Determine the (X, Y) coordinate at the center of the cell enclosing the given text.  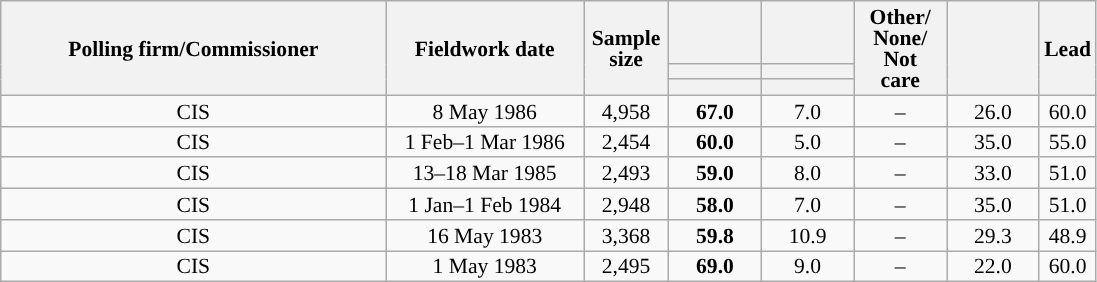
Other/None/Notcare (900, 48)
2,493 (626, 174)
16 May 1983 (485, 236)
59.8 (716, 236)
22.0 (992, 266)
8.0 (808, 174)
2,495 (626, 266)
10.9 (808, 236)
59.0 (716, 174)
Lead (1068, 48)
1 Jan–1 Feb 1984 (485, 204)
58.0 (716, 204)
5.0 (808, 142)
9.0 (808, 266)
1 Feb–1 Mar 1986 (485, 142)
4,958 (626, 110)
26.0 (992, 110)
55.0 (1068, 142)
Polling firm/Commissioner (194, 48)
13–18 Mar 1985 (485, 174)
29.3 (992, 236)
2,948 (626, 204)
3,368 (626, 236)
1 May 1983 (485, 266)
2,454 (626, 142)
48.9 (1068, 236)
Sample size (626, 48)
67.0 (716, 110)
Fieldwork date (485, 48)
33.0 (992, 174)
69.0 (716, 266)
8 May 1986 (485, 110)
